Scan for the cell matching the given text and deliver its (X, Y) coordinate at center. 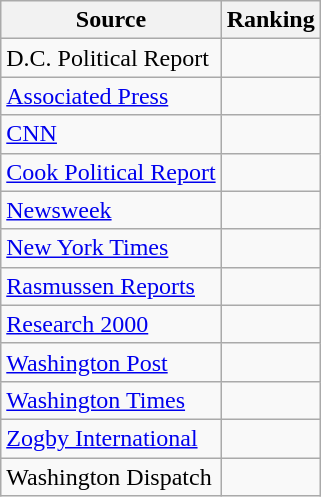
Ranking (270, 20)
New York Times (111, 248)
Cook Political Report (111, 172)
Rasmussen Reports (111, 286)
Associated Press (111, 96)
Washington Times (111, 400)
CNN (111, 134)
Washington Dispatch (111, 477)
D.C. Political Report (111, 58)
Research 2000 (111, 324)
Newsweek (111, 210)
Source (111, 20)
Zogby International (111, 438)
Washington Post (111, 362)
